Output the [x, y] coordinate of the center of the cell containing the given text.  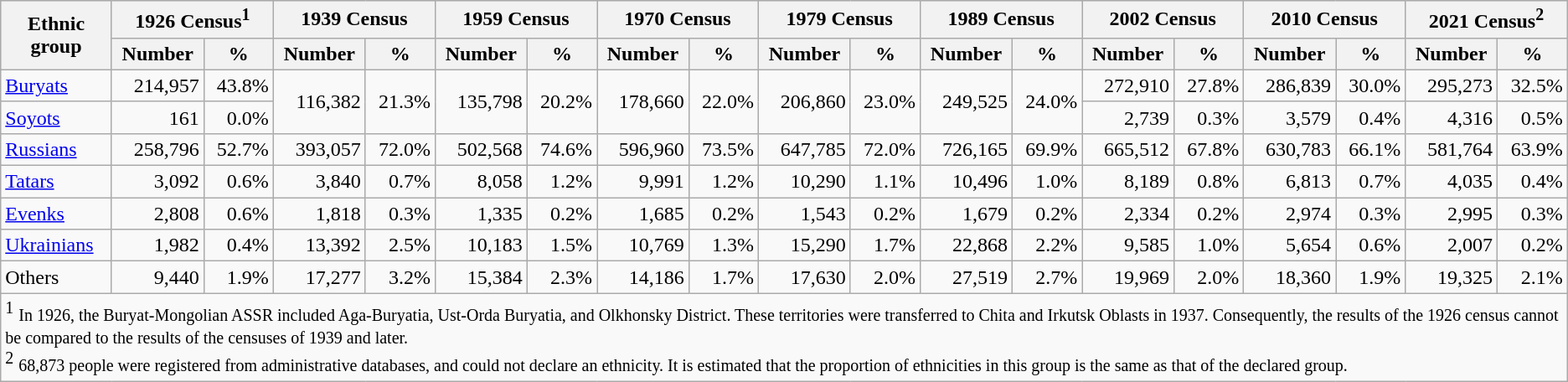
2,808 [157, 214]
3.2% [400, 277]
19,325 [1452, 277]
74.6% [561, 149]
66.1% [1370, 149]
1959 Census [516, 20]
726,165 [967, 149]
52.7% [238, 149]
17,277 [319, 277]
10,183 [481, 245]
10,496 [967, 182]
295,273 [1452, 85]
4,316 [1452, 117]
161 [157, 117]
178,660 [642, 101]
3,840 [319, 182]
1,818 [319, 214]
67.8% [1208, 149]
Evenks [57, 214]
9,585 [1128, 245]
8,189 [1128, 182]
14,186 [642, 277]
1,543 [805, 214]
6,813 [1290, 182]
249,525 [967, 101]
27.8% [1208, 85]
9,991 [642, 182]
Others [57, 277]
2.7% [1047, 277]
1,335 [481, 214]
Buryats [57, 85]
43.8% [238, 85]
17,630 [805, 277]
8,058 [481, 182]
581,764 [1452, 149]
1,982 [157, 245]
20.2% [561, 101]
1.5% [561, 245]
22,868 [967, 245]
23.0% [885, 101]
10,769 [642, 245]
18,360 [1290, 277]
2021 Census2 [1486, 20]
116,382 [319, 101]
4,035 [1452, 182]
2.2% [1047, 245]
Soyots [57, 117]
1.1% [885, 182]
69.9% [1047, 149]
286,839 [1290, 85]
19,969 [1128, 277]
24.0% [1047, 101]
10,290 [805, 182]
214,957 [157, 85]
32.5% [1533, 85]
1,679 [967, 214]
Tatars [57, 182]
Ethnicgroup [57, 35]
665,512 [1128, 149]
Russians [57, 149]
2,974 [1290, 214]
0.5% [1533, 117]
2,334 [1128, 214]
596,960 [642, 149]
502,568 [481, 149]
2.5% [400, 245]
2.1% [1533, 277]
15,384 [481, 277]
3,579 [1290, 117]
27,519 [967, 277]
13,392 [319, 245]
1979 Census [839, 20]
1.3% [724, 245]
5,654 [1290, 245]
2,007 [1452, 245]
2002 Census [1163, 20]
647,785 [805, 149]
63.9% [1533, 149]
630,783 [1290, 149]
9,440 [157, 277]
2,995 [1452, 214]
2,739 [1128, 117]
135,798 [481, 101]
22.0% [724, 101]
1970 Census [677, 20]
0.0% [238, 117]
21.3% [400, 101]
206,860 [805, 101]
393,057 [319, 149]
258,796 [157, 149]
73.5% [724, 149]
2010 Census [1325, 20]
2.3% [561, 277]
15,290 [805, 245]
1,685 [642, 214]
0.8% [1208, 182]
1989 Census [1002, 20]
1926 Census1 [193, 20]
1939 Census [353, 20]
30.0% [1370, 85]
Ukrainians [57, 245]
3,092 [157, 182]
272,910 [1128, 85]
